Search for the cell housing the specified text and yield its [x, y] center coordinate. 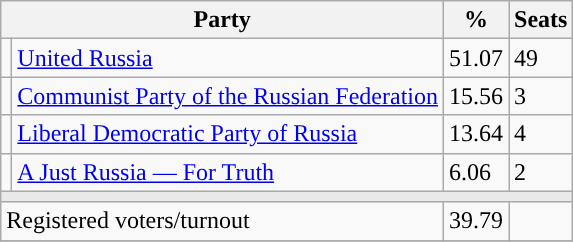
Seats [541, 20]
13.64 [476, 134]
2 [541, 172]
4 [541, 134]
15.56 [476, 96]
3 [541, 96]
49 [541, 58]
6.06 [476, 172]
Liberal Democratic Party of Russia [228, 134]
Registered voters/turnout [222, 221]
A Just Russia — For Truth [228, 172]
Communist Party of the Russian Federation [228, 96]
39.79 [476, 221]
51.07 [476, 58]
Party [222, 20]
United Russia [228, 58]
% [476, 20]
